Pinpoint the cell where the given text exists, returning its (X, Y) midpoint coordinate. 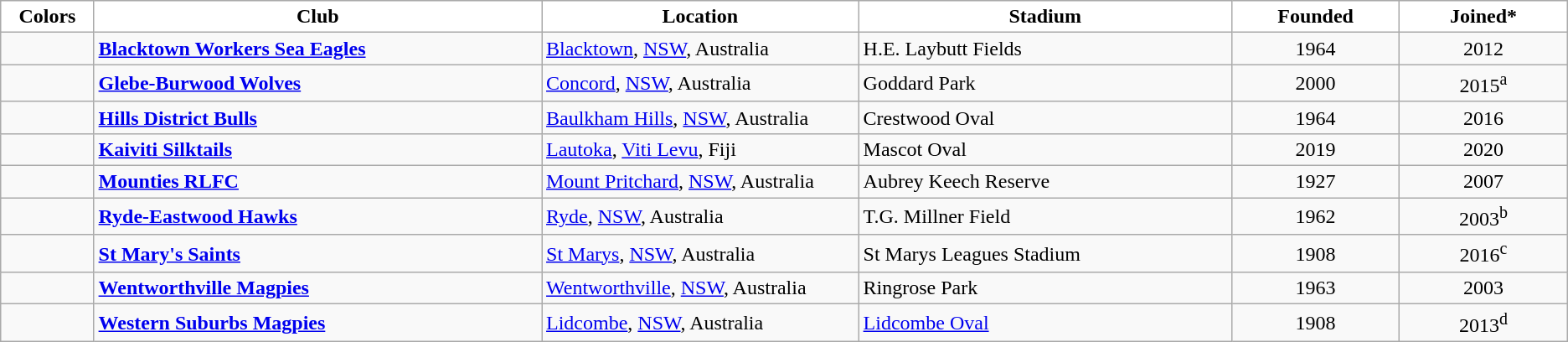
Mount Pritchard, NSW, Australia (700, 182)
Joined* (1483, 17)
2020 (1483, 149)
Ryde, NSW, Australia (700, 216)
2000 (1315, 84)
1963 (1315, 288)
2016 (1483, 117)
St Mary's Saints (317, 253)
Location (700, 17)
Colors (47, 17)
Kaiviti Silktails (317, 149)
Stadium (1045, 17)
Aubrey Keech Reserve (1045, 182)
Lautoka, Viti Levu, Fiji (700, 149)
2013d (1483, 324)
1927 (1315, 182)
St Marys Leagues Stadium (1045, 253)
Goddard Park (1045, 84)
Crestwood Oval (1045, 117)
2003 (1483, 288)
Wentworthville, NSW, Australia (700, 288)
Ringrose Park (1045, 288)
Blacktown, NSW, Australia (700, 49)
Blacktown Workers Sea Eagles (317, 49)
Glebe-Burwood Wolves (317, 84)
2016c (1483, 253)
St Marys, NSW, Australia (700, 253)
2019 (1315, 149)
2012 (1483, 49)
Wentworthville Magpies (317, 288)
Club (317, 17)
Founded (1315, 17)
T.G. Millner Field (1045, 216)
Ryde-Eastwood Hawks (317, 216)
1962 (1315, 216)
2007 (1483, 182)
2015a (1483, 84)
Western Suburbs Magpies (317, 324)
Baulkham Hills, NSW, Australia (700, 117)
Mounties RLFC (317, 182)
Lidcombe Oval (1045, 324)
Lidcombe, NSW, Australia (700, 324)
Hills District Bulls (317, 117)
Concord, NSW, Australia (700, 84)
2003b (1483, 216)
Mascot Oval (1045, 149)
H.E. Laybutt Fields (1045, 49)
